Locate the cell with the specified text and output its [x, y] center coordinate. 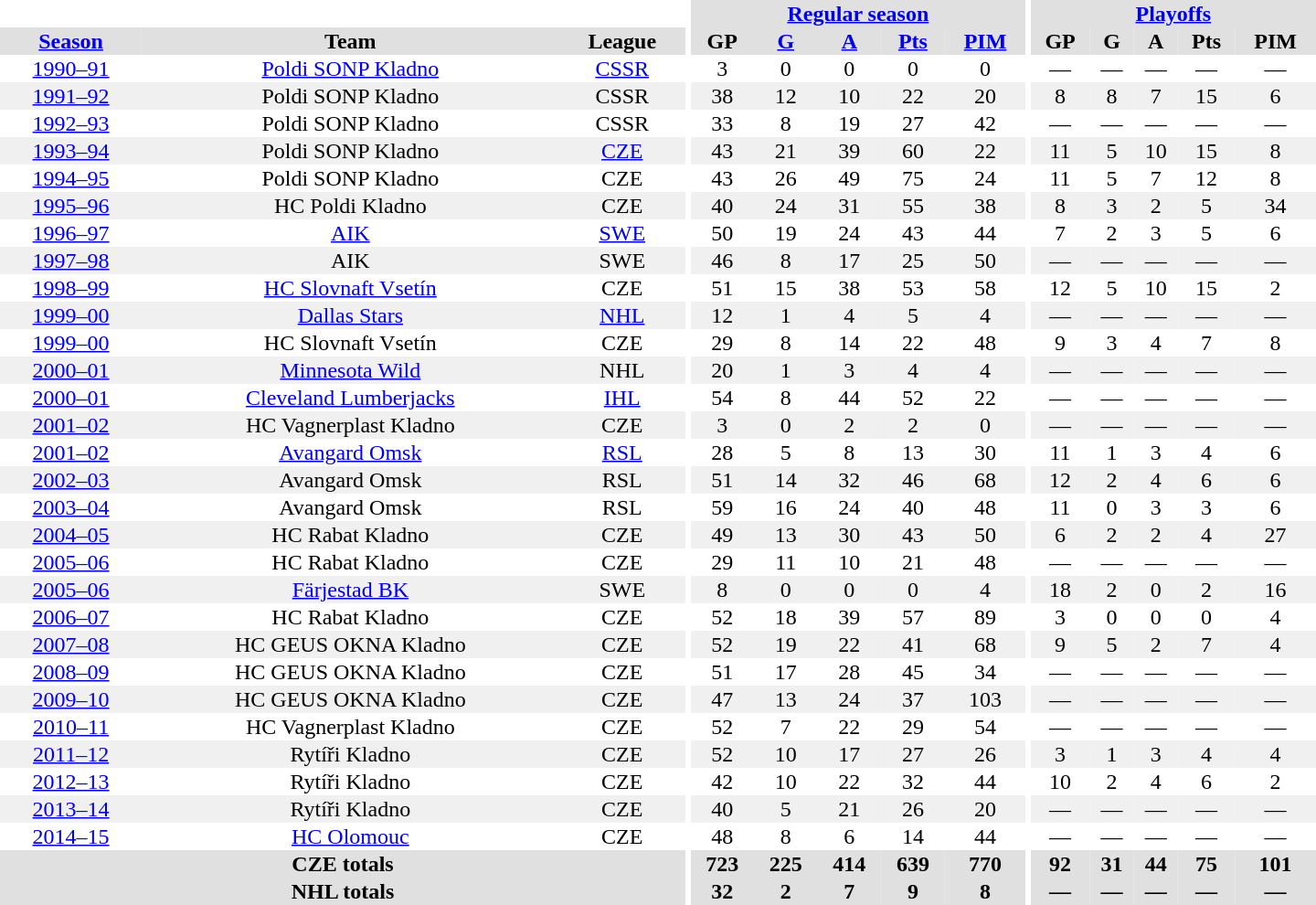
Playoffs [1173, 14]
59 [722, 507]
1992–93 [71, 123]
89 [985, 617]
37 [913, 699]
2004–05 [71, 535]
2002–03 [71, 480]
1990–91 [71, 69]
101 [1276, 864]
Regular season [857, 14]
2014–15 [71, 836]
Season [71, 41]
1996–97 [71, 233]
1997–98 [71, 261]
639 [913, 864]
HC Poldi Kladno [350, 206]
25 [913, 261]
1994–95 [71, 178]
1998–99 [71, 288]
IHL [621, 398]
2006–07 [71, 617]
225 [786, 864]
2012–13 [71, 782]
Minnesota Wild [350, 370]
41 [913, 644]
723 [722, 864]
47 [722, 699]
2011–12 [71, 754]
Dallas Stars [350, 315]
92 [1060, 864]
58 [985, 288]
1995–96 [71, 206]
2009–10 [71, 699]
2007–08 [71, 644]
2003–04 [71, 507]
2008–09 [71, 672]
103 [985, 699]
770 [985, 864]
2010–11 [71, 727]
55 [913, 206]
1991–92 [71, 96]
414 [850, 864]
Cleveland Lumberjacks [350, 398]
2013–14 [71, 809]
Team [350, 41]
1993–94 [71, 151]
57 [913, 617]
League [621, 41]
NHL totals [343, 891]
Färjestad BK [350, 590]
53 [913, 288]
45 [913, 672]
CZE totals [343, 864]
HC Olomouc [350, 836]
33 [722, 123]
60 [913, 151]
